From the cell containing the given text, extract its center point as (X, Y) coordinate. 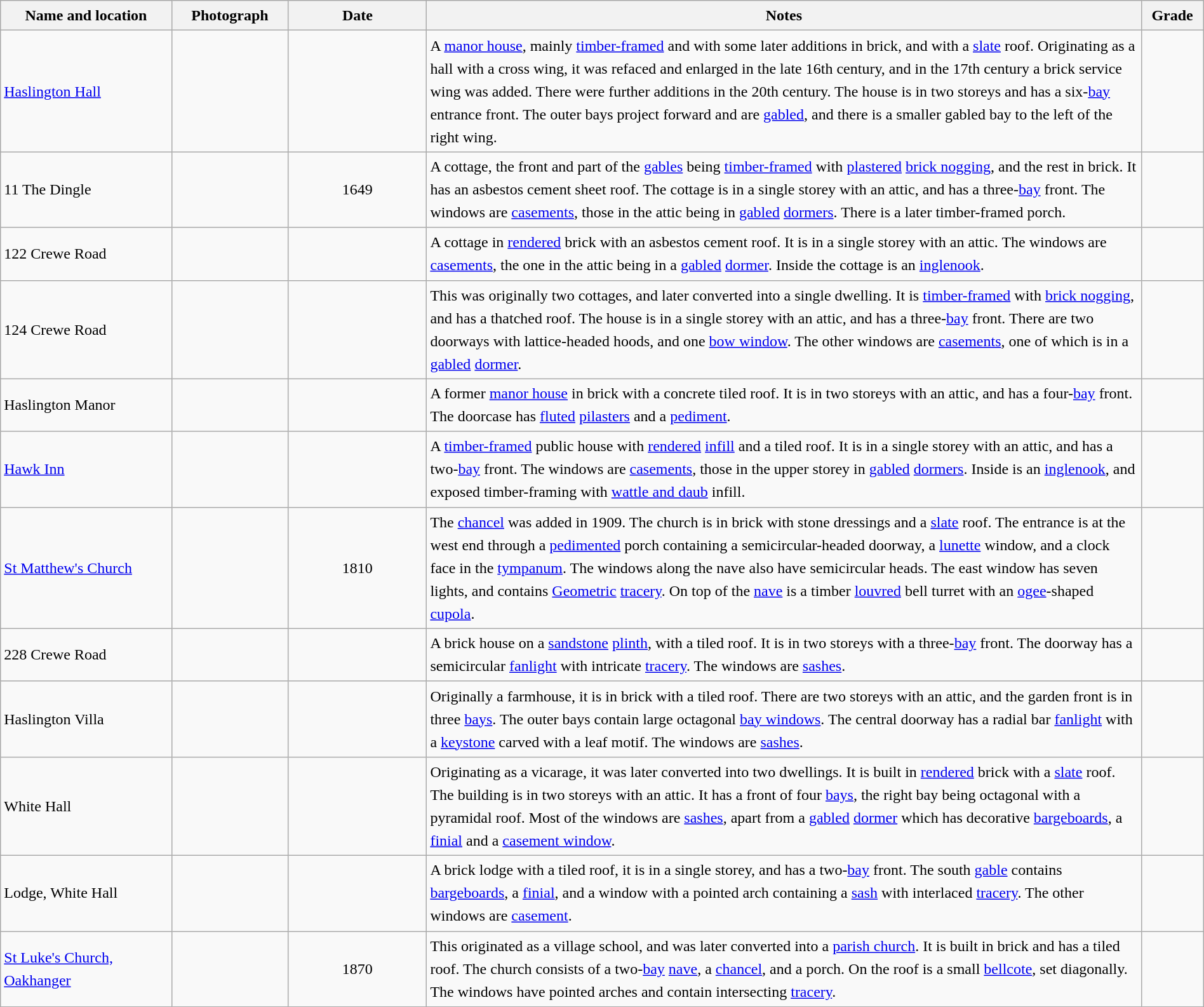
Haslington Hall (86, 91)
Grade (1172, 15)
Date (358, 15)
White Hall (86, 806)
1870 (358, 970)
Haslington Manor (86, 405)
St Matthew's Church (86, 568)
1649 (358, 189)
Lodge, White Hall (86, 893)
1810 (358, 568)
St Luke's Church, Oakhanger (86, 970)
122 Crewe Road (86, 254)
228 Crewe Road (86, 654)
Notes (784, 15)
Hawk Inn (86, 469)
Photograph (230, 15)
Haslington Villa (86, 719)
124 Crewe Road (86, 329)
Name and location (86, 15)
11 The Dingle (86, 189)
